Detect which cell encompasses the target text, then output its (X, Y) center coordinate. 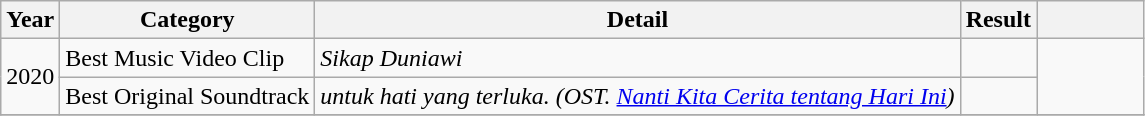
2020 (30, 77)
untuk hati yang terluka. (OST. Nanti Kita Cerita tentang Hari Ini) (638, 96)
Year (30, 20)
Category (188, 20)
Sikap Duniawi (638, 58)
Best Music Video Clip (188, 58)
Result (998, 20)
Detail (638, 20)
Best Original Soundtrack (188, 96)
